Identify which cell holds the provided text, then report its (x, y) central coordinate. 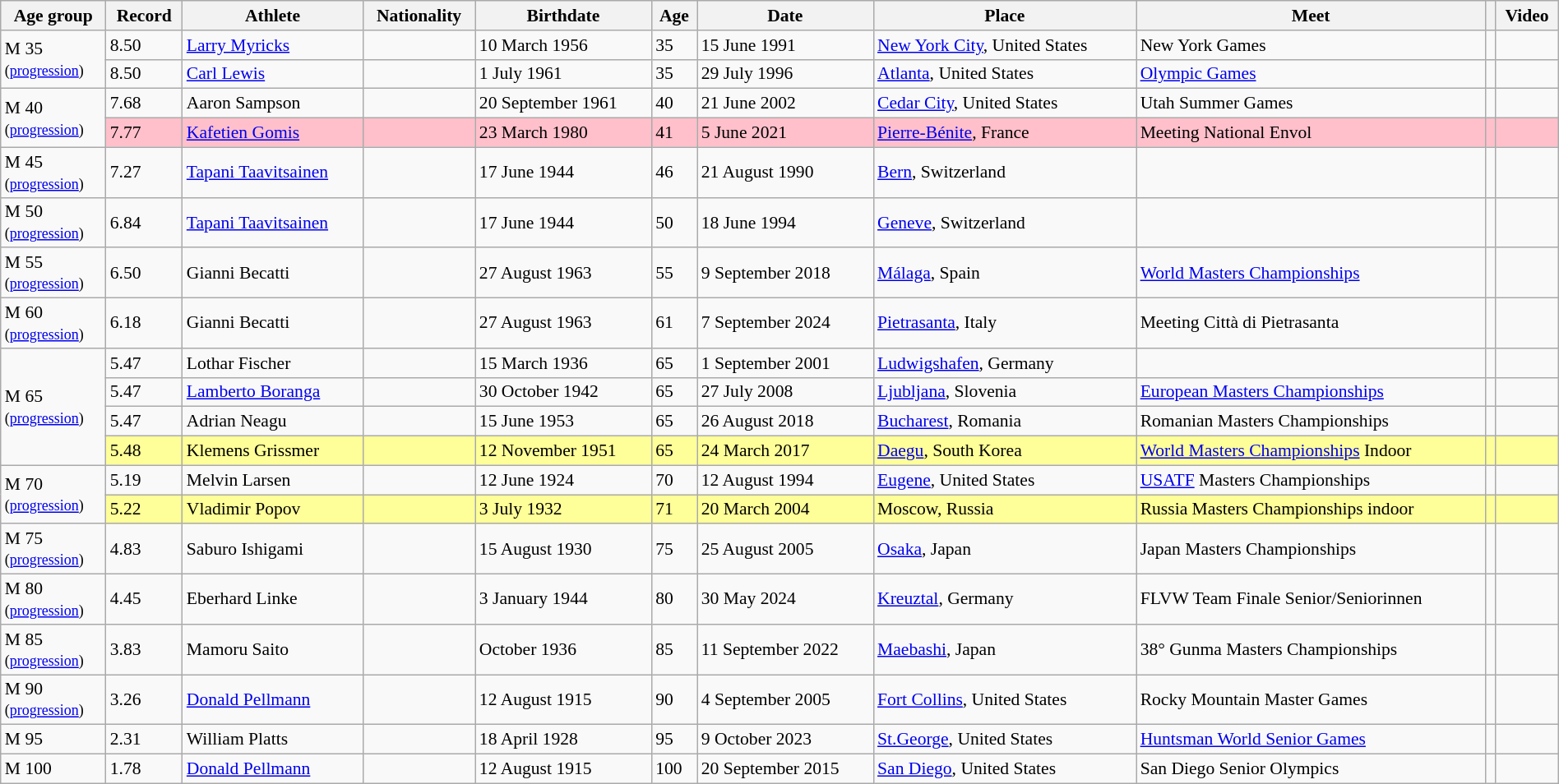
85 (674, 649)
M 75 (progression) (53, 549)
Vladimir Popov (273, 510)
50 (674, 222)
90 (674, 700)
Athlete (273, 16)
6.84 (145, 222)
Ludwigshafen, Germany (1005, 363)
30 May 2024 (785, 600)
M 95 (53, 740)
Pietrasanta, Italy (1005, 324)
M 70 (progression) (53, 495)
Atlanta, United States (1005, 74)
12 November 1951 (563, 451)
15 March 1936 (563, 363)
20 March 2004 (785, 510)
15 June 1991 (785, 45)
3.83 (145, 649)
Nationality (419, 16)
15 June 1953 (563, 422)
San Diego, United States (1005, 769)
San Diego Senior Olympics (1311, 769)
4.45 (145, 600)
Mamoru Saito (273, 649)
St.George, United States (1005, 740)
Eberhard Linke (273, 600)
M 40 (progression) (53, 118)
Utah Summer Games (1311, 104)
Huntsman World Senior Games (1311, 740)
20 September 2015 (785, 769)
New York City, United States (1005, 45)
15 August 1930 (563, 549)
5 June 2021 (785, 133)
6.50 (145, 273)
46 (674, 173)
75 (674, 549)
41 (674, 133)
1 September 2001 (785, 363)
Osaka, Japan (1005, 549)
Moscow, Russia (1005, 510)
61 (674, 324)
M 80 (progression) (53, 600)
Meet (1311, 16)
Age (674, 16)
Adrian Neagu (273, 422)
New York Games (1311, 45)
Olympic Games (1311, 74)
European Masters Championships (1311, 392)
24 March 2017 (785, 451)
20 September 1961 (563, 104)
M 45 (progression) (53, 173)
Romanian Masters Championships (1311, 422)
26 August 2018 (785, 422)
40 (674, 104)
5.48 (145, 451)
3.26 (145, 700)
Kreuztal, Germany (1005, 600)
Daegu, South Korea (1005, 451)
2.31 (145, 740)
1.78 (145, 769)
Video (1527, 16)
5.22 (145, 510)
Saburo Ishigami (273, 549)
Kafetien Gomis (273, 133)
Record (145, 16)
30 October 1942 (563, 392)
6.18 (145, 324)
Cedar City, United States (1005, 104)
95 (674, 740)
Lamberto Boranga (273, 392)
7.68 (145, 104)
7.77 (145, 133)
Klemens Grissmer (273, 451)
12 June 1924 (563, 480)
World Masters Championships Indoor (1311, 451)
Aaron Sampson (273, 104)
Japan Masters Championships (1311, 549)
70 (674, 480)
1 July 1961 (563, 74)
80 (674, 600)
7 September 2024 (785, 324)
29 July 1996 (785, 74)
Bern, Switzerland (1005, 173)
FLVW Team Finale Senior/Seniorinnen (1311, 600)
21 August 1990 (785, 173)
Date (785, 16)
M 100 (53, 769)
3 July 1932 (563, 510)
M 65 (progression) (53, 407)
USATF Masters Championships (1311, 480)
William Platts (273, 740)
Carl Lewis (273, 74)
71 (674, 510)
Age group (53, 16)
Eugene, United States (1005, 480)
M 55 (progression) (53, 273)
Meeting Città di Pietrasanta (1311, 324)
Russia Masters Championships indoor (1311, 510)
Geneve, Switzerland (1005, 222)
18 June 1994 (785, 222)
100 (674, 769)
23 March 1980 (563, 133)
Fort Collins, United States (1005, 700)
M 50 (progression) (53, 222)
3 January 1944 (563, 600)
12 August 1994 (785, 480)
M 35 (progression) (53, 59)
October 1936 (563, 649)
4 September 2005 (785, 700)
Place (1005, 16)
Melvin Larsen (273, 480)
Málaga, Spain (1005, 273)
M 60 (progression) (53, 324)
Ljubljana, Slovenia (1005, 392)
18 April 1928 (563, 740)
10 March 1956 (563, 45)
Bucharest, Romania (1005, 422)
Rocky Mountain Master Games (1311, 700)
38° Gunma Masters Championships (1311, 649)
27 July 2008 (785, 392)
M 85 (progression) (53, 649)
55 (674, 273)
11 September 2022 (785, 649)
7.27 (145, 173)
4.83 (145, 549)
9 September 2018 (785, 273)
Larry Myricks (273, 45)
World Masters Championships (1311, 273)
M 90 (progression) (53, 700)
Lothar Fischer (273, 363)
9 October 2023 (785, 740)
Meeting National Envol (1311, 133)
Pierre-Bénite, France (1005, 133)
Birthdate (563, 16)
5.19 (145, 480)
Maebashi, Japan (1005, 649)
21 June 2002 (785, 104)
25 August 2005 (785, 549)
